Search for the cell housing the specified text and yield its [X, Y] center coordinate. 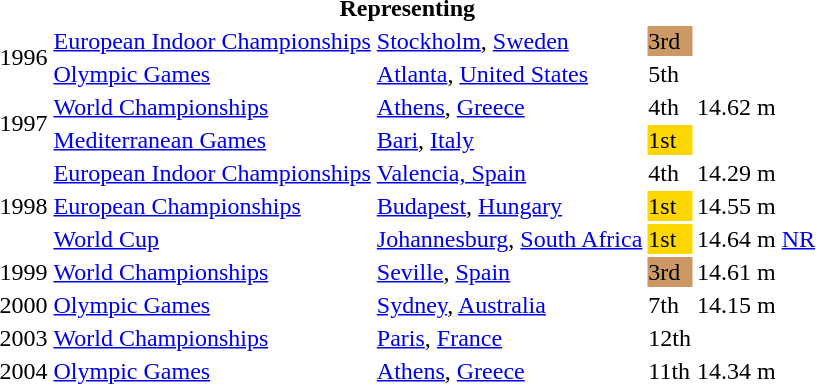
12th [670, 338]
Valencia, Spain [510, 173]
Bari, Italy [510, 140]
Atlanta, United States [510, 74]
Athens, Greece [510, 107]
Stockholm, Sweden [510, 41]
Mediterranean Games [212, 140]
European Championships [212, 206]
Budapest, Hungary [510, 206]
5th [670, 74]
Paris, France [510, 338]
Sydney, Australia [510, 305]
7th [670, 305]
Seville, Spain [510, 272]
Johannesburg, South Africa [510, 239]
World Cup [212, 239]
